Locate the cell with the specified text and output its [X, Y] center coordinate. 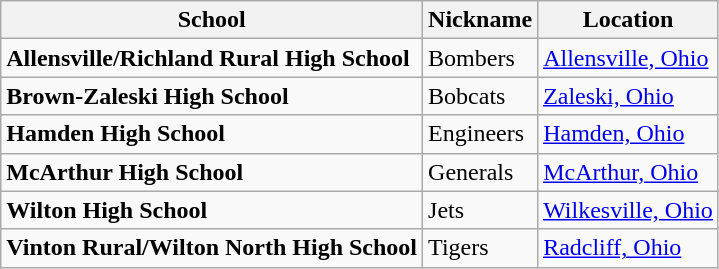
Nickname [480, 20]
Bobcats [480, 96]
Bombers [480, 58]
Generals [480, 172]
Hamden, Ohio [628, 134]
Hamden High School [212, 134]
Allensville, Ohio [628, 58]
Tigers [480, 248]
Brown-Zaleski High School [212, 96]
Zaleski, Ohio [628, 96]
Vinton Rural/Wilton North High School [212, 248]
Location [628, 20]
Wilkesville, Ohio [628, 210]
Radcliff, Ohio [628, 248]
Engineers [480, 134]
McArthur, Ohio [628, 172]
School [212, 20]
Wilton High School [212, 210]
Jets [480, 210]
Allensville/Richland Rural High School [212, 58]
McArthur High School [212, 172]
